Locate the cell with the specified text and output its (X, Y) center coordinate. 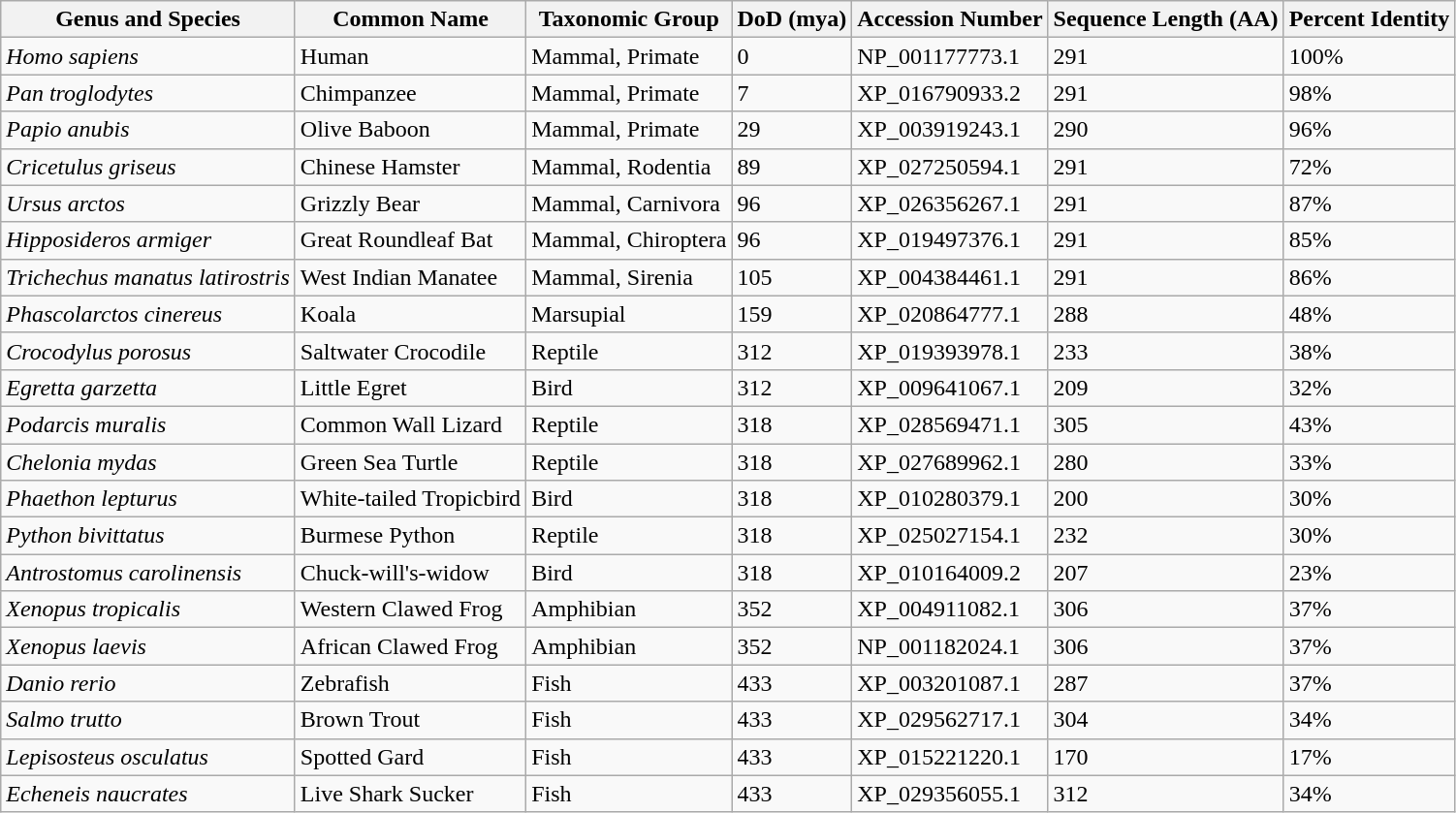
Genus and Species (148, 19)
Zebrafish (410, 683)
304 (1165, 720)
XP_020864777.1 (950, 314)
Crocodylus porosus (148, 351)
38% (1369, 351)
Mammal, Sirenia (629, 277)
Common Name (410, 19)
Trichechus manatus latirostris (148, 277)
32% (1369, 388)
XP_029562717.1 (950, 720)
Taxonomic Group (629, 19)
Mammal, Carnivora (629, 203)
Western Clawed Frog (410, 610)
Egretta garzetta (148, 388)
23% (1369, 573)
Papio anubis (148, 130)
96% (1369, 130)
Common Wall Lizard (410, 424)
Green Sea Turtle (410, 462)
Spotted Gard (410, 757)
XP_004384461.1 (950, 277)
72% (1369, 167)
XP_009641067.1 (950, 388)
Human (410, 56)
98% (1369, 93)
305 (1165, 424)
Koala (410, 314)
XP_019393978.1 (950, 351)
Antrostomus carolinensis (148, 573)
Burmese Python (410, 536)
West Indian Manatee (410, 277)
Chimpanzee (410, 93)
105 (792, 277)
Chinese Hamster (410, 167)
XP_003919243.1 (950, 130)
White-tailed Tropicbird (410, 499)
7 (792, 93)
XP_028569471.1 (950, 424)
17% (1369, 757)
288 (1165, 314)
African Clawed Frog (410, 646)
Podarcis muralis (148, 424)
100% (1369, 56)
Hipposideros armiger (148, 240)
Homo sapiens (148, 56)
Olive Baboon (410, 130)
NP_001182024.1 (950, 646)
200 (1165, 499)
29 (792, 130)
89 (792, 167)
XP_016790933.2 (950, 93)
Ursus arctos (148, 203)
170 (1165, 757)
Mammal, Rodentia (629, 167)
48% (1369, 314)
Phascolarctos cinereus (148, 314)
0 (792, 56)
159 (792, 314)
Xenopus laevis (148, 646)
Lepisosteus osculatus (148, 757)
Saltwater Crocodile (410, 351)
280 (1165, 462)
207 (1165, 573)
Chelonia mydas (148, 462)
43% (1369, 424)
86% (1369, 277)
209 (1165, 388)
Chuck-will's-widow (410, 573)
XP_026356267.1 (950, 203)
Sequence Length (AA) (1165, 19)
85% (1369, 240)
Grizzly Bear (410, 203)
XP_015221220.1 (950, 757)
287 (1165, 683)
XP_027250594.1 (950, 167)
NP_001177773.1 (950, 56)
Python bivittatus (148, 536)
Little Egret (410, 388)
XP_010280379.1 (950, 499)
Percent Identity (1369, 19)
Marsupial (629, 314)
Phaethon lepturus (148, 499)
Echeneis naucrates (148, 794)
Mammal, Chiroptera (629, 240)
87% (1369, 203)
Accession Number (950, 19)
XP_019497376.1 (950, 240)
233 (1165, 351)
290 (1165, 130)
Danio rerio (148, 683)
XP_025027154.1 (950, 536)
Pan troglodytes (148, 93)
Salmo trutto (148, 720)
XP_004911082.1 (950, 610)
Brown Trout (410, 720)
Cricetulus griseus (148, 167)
XP_027689962.1 (950, 462)
XP_029356055.1 (950, 794)
XP_010164009.2 (950, 573)
33% (1369, 462)
Great Roundleaf Bat (410, 240)
XP_003201087.1 (950, 683)
DoD (mya) (792, 19)
232 (1165, 536)
Xenopus tropicalis (148, 610)
Live Shark Sucker (410, 794)
